Identify which cell holds the provided text, then report its [X, Y] central coordinate. 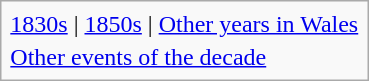
1830s | 1850s | Other years in Wales [184, 24]
Other events of the decade [184, 57]
